Extract the (X, Y) coordinate from the center of the cell holding the provided text.  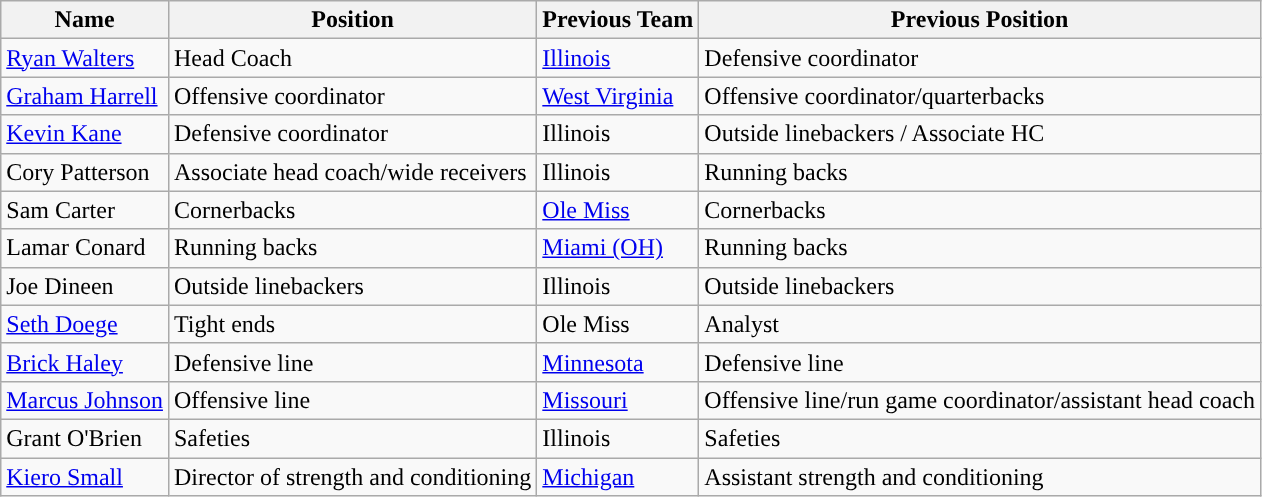
Position (352, 20)
Missouri (618, 400)
Assistant strength and conditioning (980, 477)
Offensive line/run game coordinator/assistant head coach (980, 400)
Tight ends (352, 324)
Michigan (618, 477)
Cory Patterson (85, 172)
Associate head coach/wide receivers (352, 172)
Previous Position (980, 20)
Lamar Conard (85, 248)
Minnesota (618, 362)
Director of strength and conditioning (352, 477)
Seth Doege (85, 324)
Analyst (980, 324)
Sam Carter (85, 210)
West Virginia (618, 96)
Miami (OH) (618, 248)
Offensive coordinator (352, 96)
Grant O'Brien (85, 438)
Joe Dineen (85, 286)
Offensive line (352, 400)
Brick Haley (85, 362)
Offensive coordinator/quarterbacks (980, 96)
Outside linebackers / Associate HC (980, 134)
Kevin Kane (85, 134)
Ryan Walters (85, 58)
Graham Harrell (85, 96)
Previous Team (618, 20)
Head Coach (352, 58)
Kiero Small (85, 477)
Name (85, 20)
Marcus Johnson (85, 400)
